Return (x, y) of the center of cell containing provided text 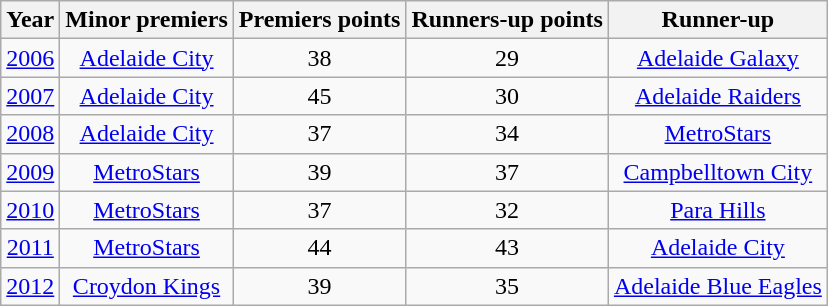
Year (30, 20)
2012 (30, 286)
29 (507, 58)
2011 (30, 248)
Runner-up (718, 20)
2006 (30, 58)
Runners-up points (507, 20)
34 (507, 134)
30 (507, 96)
Campbelltown City (718, 172)
44 (320, 248)
2010 (30, 210)
Adelaide Blue Eagles (718, 286)
Premiers points (320, 20)
45 (320, 96)
43 (507, 248)
2007 (30, 96)
35 (507, 286)
Adelaide Galaxy (718, 58)
38 (320, 58)
Croydon Kings (146, 286)
Adelaide Raiders (718, 96)
2008 (30, 134)
Minor premiers (146, 20)
Para Hills (718, 210)
32 (507, 210)
2009 (30, 172)
